From the cell containing the given text, extract its center point as [X, Y] coordinate. 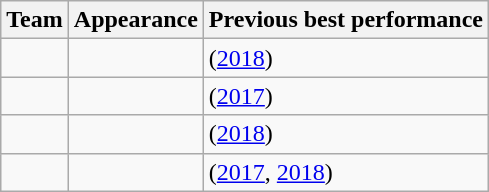
(2017) [346, 96]
Appearance [136, 20]
Previous best performance [346, 20]
Team [35, 20]
(2017, 2018) [346, 172]
